Output the (X, Y) coordinate of the center of the cell containing the given text.  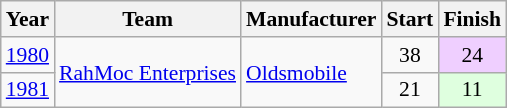
RahMoc Enterprises (148, 72)
24 (472, 55)
Oldsmobile (311, 72)
21 (410, 90)
38 (410, 55)
11 (472, 90)
Start (410, 19)
1981 (28, 90)
Year (28, 19)
Team (148, 19)
Finish (472, 19)
Manufacturer (311, 19)
1980 (28, 55)
